Return [X, Y] of the center of cell containing provided text 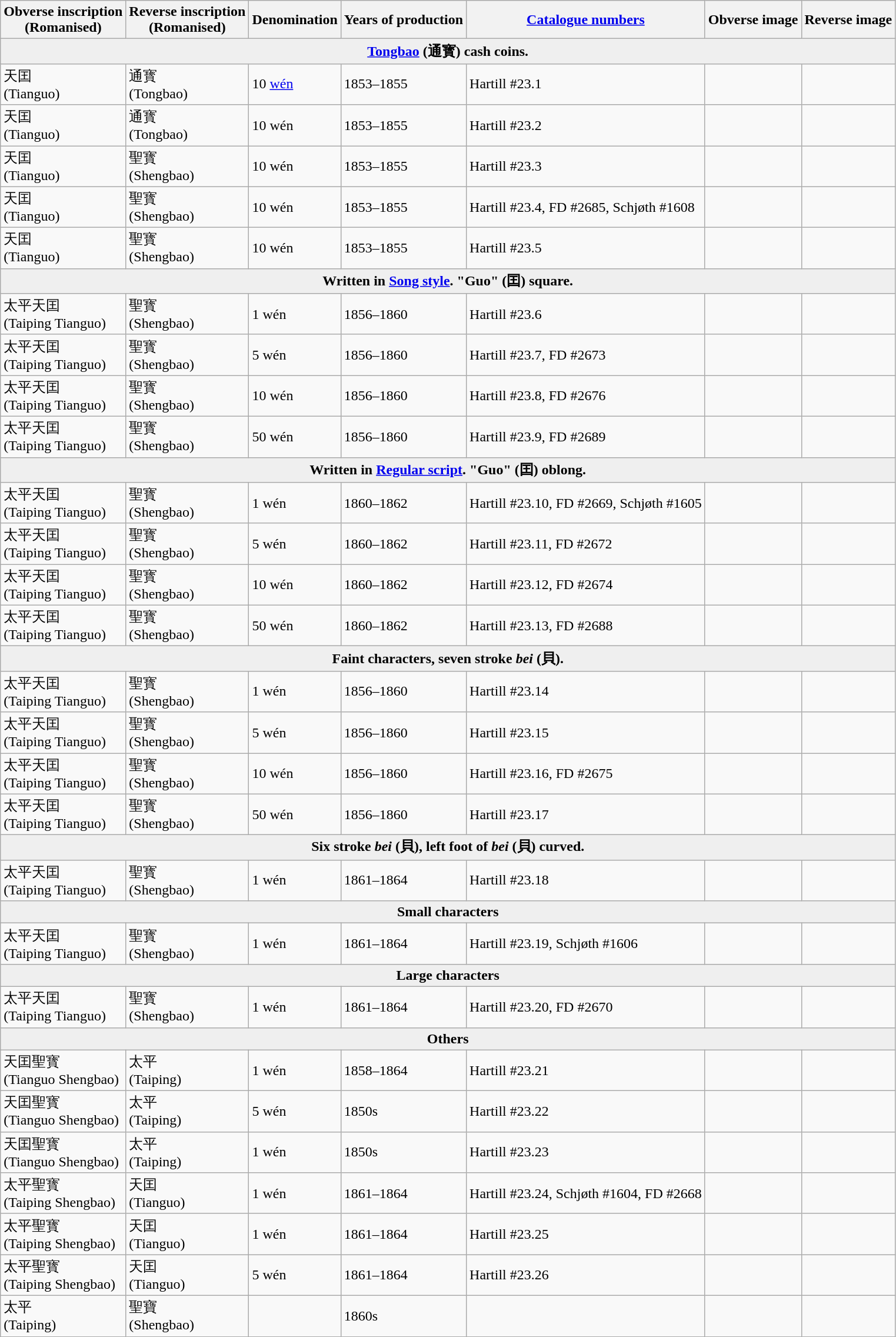
Hartill #23.3 [586, 167]
Hartill #23.26 [586, 1275]
Six stroke bei (貝), left foot of bei (貝) curved. [448, 847]
Hartill #23.1 [586, 84]
Written in Song style. "Guo" (囯) square. [448, 281]
Hartill #23.6 [586, 314]
Hartill #23.25 [586, 1234]
Large characters [448, 975]
Written in Regular script. "Guo" (囯) oblong. [448, 470]
Hartill #23.19, Schjøth #1606 [586, 944]
Obverse image [753, 20]
1860s [404, 1316]
Hartill #23.16, FD #2675 [586, 774]
聖寶(Shengbao) [187, 1316]
Hartill #23.22 [586, 1112]
1858–1864 [404, 1070]
Reverse inscription(Romanised) [187, 20]
Hartill #23.7, FD #2673 [586, 355]
Hartill #23.13, FD #2688 [586, 626]
Denomination [295, 20]
Hartill #23.17 [586, 814]
Hartill #23.5 [586, 248]
Hartill #23.24, Schjøth #1604, FD #2668 [586, 1193]
Hartill #23.14 [586, 691]
Hartill #23.12, FD #2674 [586, 585]
Obverse inscription(Romanised) [64, 20]
Hartill #23.4, FD #2685, Schjøth #1608 [586, 207]
Hartill #23.9, FD #2689 [586, 437]
Catalogue numbers [586, 20]
Reverse image [848, 20]
Hartill #23.23 [586, 1152]
Tongbao (通寳) cash coins. [448, 52]
Hartill #23.10, FD #2669, Schjøth #1605 [586, 503]
Hartill #23.21 [586, 1070]
Hartill #23.8, FD #2676 [586, 396]
Hartill #23.15 [586, 733]
Hartill #23.11, FD #2672 [586, 544]
Years of production [404, 20]
Hartill #23.18 [586, 880]
Hartill #23.2 [586, 125]
Hartill #23.20, FD #2670 [586, 1007]
Faint characters, seven stroke bei (貝). [448, 659]
Others [448, 1039]
Small characters [448, 912]
